Output the [x, y] coordinate of the center of the cell containing the given text.  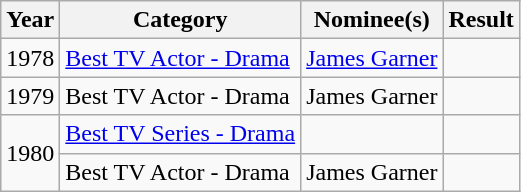
1979 [30, 96]
Nominee(s) [372, 20]
Year [30, 20]
1980 [30, 153]
Result [481, 20]
Category [180, 20]
Best TV Series - Drama [180, 134]
1978 [30, 58]
